Return the [x, y] coordinate for the center point of the cell that contains the specified text.  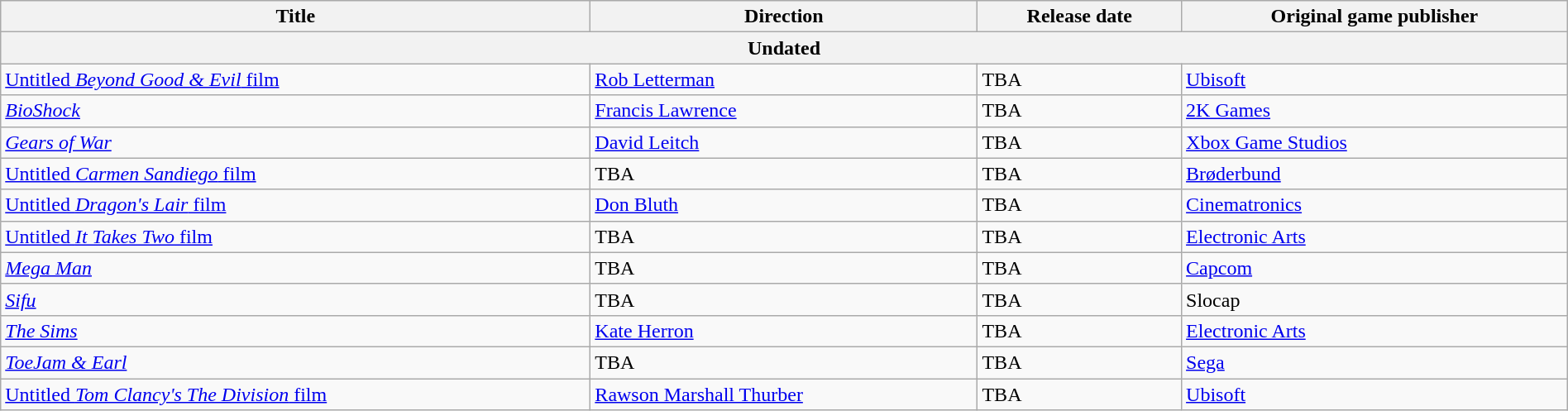
2K Games [1374, 111]
Release date [1080, 17]
Cinematronics [1374, 205]
Gears of War [296, 142]
Direction [784, 17]
Untitled Tom Clancy's The Division film [296, 394]
Rob Letterman [784, 79]
Slocap [1374, 299]
Untitled Carmen Sandiego film [296, 174]
Rawson Marshall Thurber [784, 394]
Brøderbund [1374, 174]
Mega Man [296, 268]
Sifu [296, 299]
Sega [1374, 362]
Don Bluth [784, 205]
Francis Lawrence [784, 111]
BioShock [296, 111]
Title [296, 17]
Untitled Beyond Good & Evil film [296, 79]
Xbox Game Studios [1374, 142]
ToeJam & Earl [296, 362]
Untitled Dragon's Lair film [296, 205]
Kate Herron [784, 331]
Undated [784, 48]
Capcom [1374, 268]
David Leitch [784, 142]
The Sims [296, 331]
Original game publisher [1374, 17]
Untitled It Takes Two film [296, 237]
